From the cell containing the given text, extract its center point as [X, Y] coordinate. 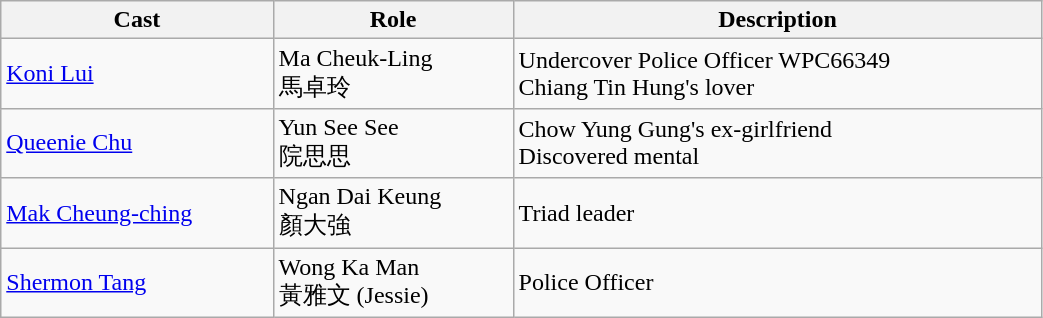
Yun See See 院思思 [393, 143]
Ma Cheuk-Ling 馬卓玲 [393, 74]
Wong Ka Man 黃雅文 (Jessie) [393, 283]
Shermon Tang [137, 283]
Ngan Dai Keung 顏大強 [393, 213]
Koni Lui [137, 74]
Description [778, 20]
Cast [137, 20]
Police Officer [778, 283]
Undercover Police Officer WPC66349 Chiang Tin Hung's lover [778, 74]
Queenie Chu [137, 143]
Triad leader [778, 213]
Mak Cheung-ching [137, 213]
Chow Yung Gung's ex-girlfriend Discovered mental [778, 143]
Role [393, 20]
